Determine the (X, Y) coordinate at the center of the cell enclosing the given text.  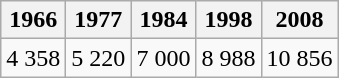
5 220 (98, 58)
1966 (34, 20)
1998 (228, 20)
10 856 (300, 58)
7 000 (164, 58)
1984 (164, 20)
1977 (98, 20)
4 358 (34, 58)
2008 (300, 20)
8 988 (228, 58)
